For the text-containing cell, return its midpoint in (x, y) coordinate format. 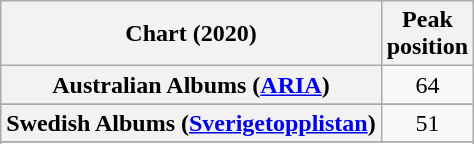
64 (427, 85)
51 (427, 123)
Chart (2020) (191, 34)
Swedish Albums (Sverigetopplistan) (191, 123)
Australian Albums (ARIA) (191, 85)
Peakposition (427, 34)
